Return (x, y) of the center of cell containing provided text 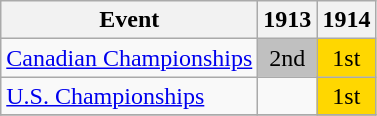
Event (130, 20)
1914 (346, 20)
U.S. Championships (130, 96)
Canadian Championships (130, 58)
1913 (288, 20)
2nd (288, 58)
